Locate the cell with the specified text and output its (x, y) center coordinate. 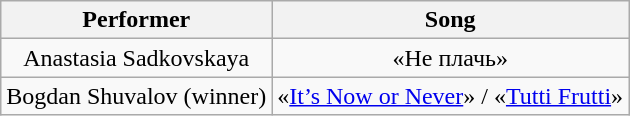
Anastasia Sadkovskaya (136, 58)
Song (450, 20)
«Не плачь» (450, 58)
Bogdan Shuvalov (winner) (136, 96)
Performer (136, 20)
«It’s Now or Never» / «Tutti Frutti» (450, 96)
